For the text-containing cell, return its midpoint in [x, y] coordinate format. 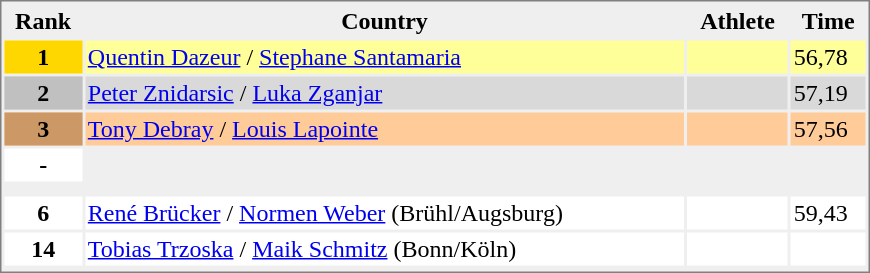
Rank [42, 20]
Quentin Dazeur / Stephane Santamaria [384, 56]
3 [42, 128]
2 [42, 92]
- [42, 164]
Athlete [737, 20]
1 [42, 56]
57,56 [828, 128]
Peter Znidarsic / Luka Zganjar [384, 92]
56,78 [828, 56]
Tobias Trzoska / Maik Schmitz (Bonn/Köln) [384, 248]
6 [42, 212]
Country [384, 20]
Time [828, 20]
14 [42, 248]
René Brücker / Normen Weber (Brühl/Augsburg) [384, 212]
57,19 [828, 92]
Tony Debray / Louis Lapointe [384, 128]
59,43 [828, 212]
